Detect which cell encompasses the target text, then output its (X, Y) center coordinate. 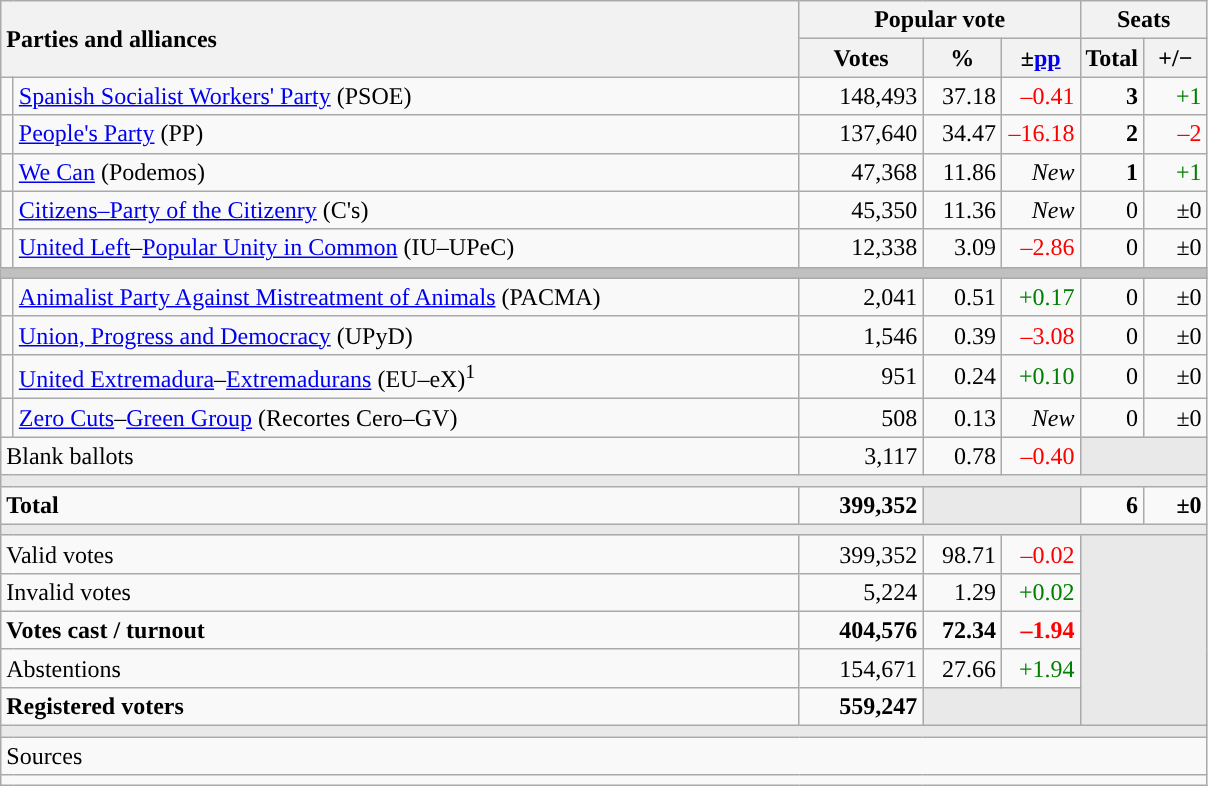
Abstentions (400, 668)
Sources (604, 756)
% (962, 58)
11.86 (962, 172)
1.29 (962, 592)
508 (861, 418)
37.18 (962, 96)
72.34 (962, 630)
–3.08 (1040, 335)
559,247 (861, 706)
Valid votes (400, 554)
1,546 (861, 335)
Zero Cuts–Green Group (Recortes Cero–GV) (406, 418)
951 (861, 376)
–2.86 (1040, 248)
+1.94 (1040, 668)
3,117 (861, 456)
+0.17 (1040, 297)
We Can (Podemos) (406, 172)
2 (1112, 134)
Animalist Party Against Mistreatment of Animals (PACMA) (406, 297)
0.51 (962, 297)
+0.10 (1040, 376)
Blank ballots (400, 456)
154,671 (861, 668)
27.66 (962, 668)
+0.02 (1040, 592)
+/− (1176, 58)
United Left–Popular Unity in Common (IU–UPeC) (406, 248)
11.36 (962, 210)
Popular vote (940, 20)
0.24 (962, 376)
47,368 (861, 172)
0.78 (962, 456)
Spanish Socialist Workers' Party (PSOE) (406, 96)
6 (1112, 505)
137,640 (861, 134)
0.39 (962, 335)
0.13 (962, 418)
–1.94 (1040, 630)
Citizens–Party of the Citizenry (C's) (406, 210)
3 (1112, 96)
98.71 (962, 554)
–16.18 (1040, 134)
Votes (861, 58)
–2 (1176, 134)
People's Party (PP) (406, 134)
3.09 (962, 248)
Registered voters (400, 706)
–0.41 (1040, 96)
United Extremadura–Extremadurans (EU–eX)1 (406, 376)
Parties and alliances (400, 39)
404,576 (861, 630)
±pp (1040, 58)
Invalid votes (400, 592)
2,041 (861, 297)
–0.40 (1040, 456)
148,493 (861, 96)
12,338 (861, 248)
Votes cast / turnout (400, 630)
Seats (1144, 20)
34.47 (962, 134)
5,224 (861, 592)
Union, Progress and Democracy (UPyD) (406, 335)
45,350 (861, 210)
1 (1112, 172)
–0.02 (1040, 554)
